Output the [X, Y] coordinate of the center of the cell containing the given text.  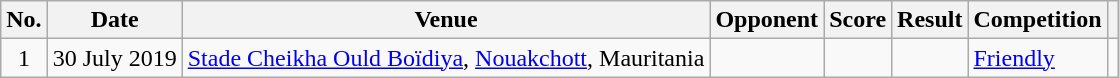
Score [858, 20]
Venue [446, 20]
Friendly [1038, 58]
Competition [1038, 20]
Date [114, 20]
30 July 2019 [114, 58]
Stade Cheikha Ould Boïdiya, Nouakchott, Mauritania [446, 58]
Opponent [767, 20]
1 [24, 58]
No. [24, 20]
Result [930, 20]
